Output the [X, Y] coordinate of the center of the cell containing the given text.  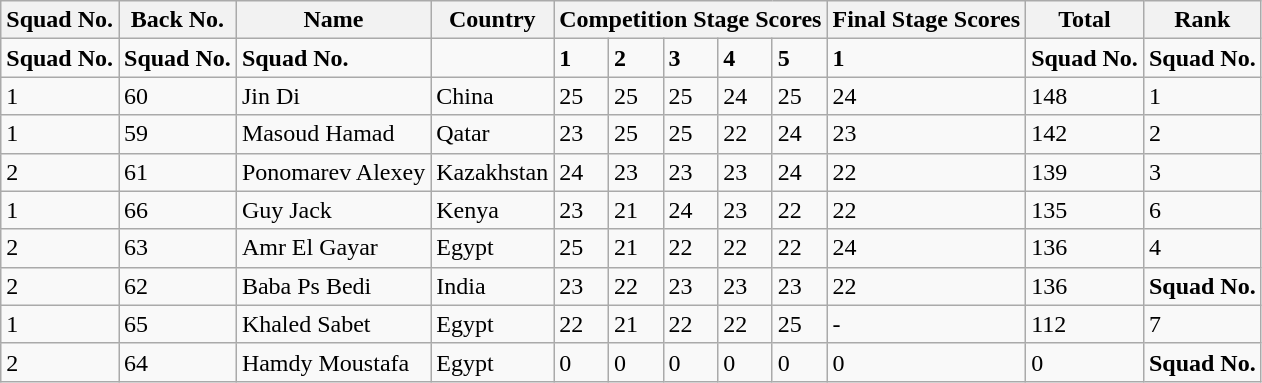
Competition Stage Scores [690, 20]
Kazakhstan [492, 172]
Hamdy Moustafa [333, 362]
Qatar [492, 134]
Baba Ps Bedi [333, 286]
60 [178, 96]
112 [1085, 324]
Name [333, 20]
Masoud Hamad [333, 134]
64 [178, 362]
139 [1085, 172]
61 [178, 172]
5 [800, 58]
62 [178, 286]
Khaled Sabet [333, 324]
6 [1202, 210]
65 [178, 324]
Guy Jack [333, 210]
Final Stage Scores [926, 20]
Back No. [178, 20]
59 [178, 134]
135 [1085, 210]
Total [1085, 20]
7 [1202, 324]
Country [492, 20]
63 [178, 248]
China [492, 96]
Rank [1202, 20]
Jin Di [333, 96]
Kenya [492, 210]
148 [1085, 96]
Ponomarev Alexey [333, 172]
66 [178, 210]
Amr El Gayar [333, 248]
- [926, 324]
142 [1085, 134]
India [492, 286]
